Return the (x, y) coordinate for the center point of the cell that contains the specified text.  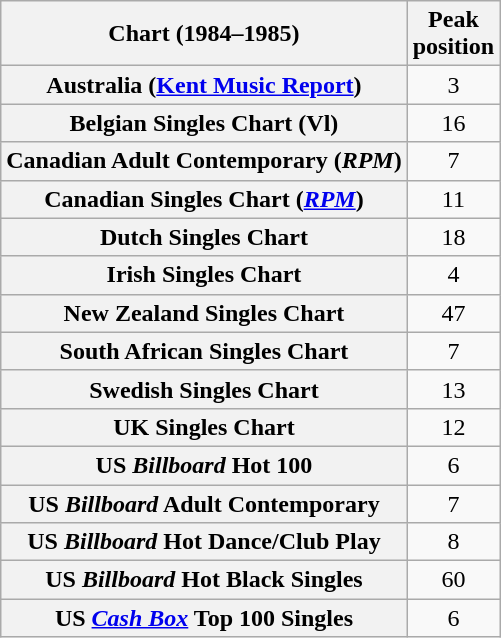
Australia (Kent Music Report) (204, 85)
UK Singles Chart (204, 427)
11 (453, 199)
8 (453, 542)
Peakposition (453, 34)
Canadian Adult Contemporary (RPM) (204, 161)
Chart (1984–1985) (204, 34)
47 (453, 313)
16 (453, 123)
18 (453, 237)
New Zealand Singles Chart (204, 313)
3 (453, 85)
13 (453, 389)
12 (453, 427)
South African Singles Chart (204, 351)
US Billboard Hot Dance/Club Play (204, 542)
Belgian Singles Chart (Vl) (204, 123)
Irish Singles Chart (204, 275)
US Billboard Hot Black Singles (204, 580)
US Billboard Hot 100 (204, 465)
Dutch Singles Chart (204, 237)
Canadian Singles Chart (RPM) (204, 199)
4 (453, 275)
US Billboard Adult Contemporary (204, 503)
60 (453, 580)
US Cash Box Top 100 Singles (204, 618)
Swedish Singles Chart (204, 389)
